Determine the (x, y) coordinate at the center of the cell enclosing the given text.  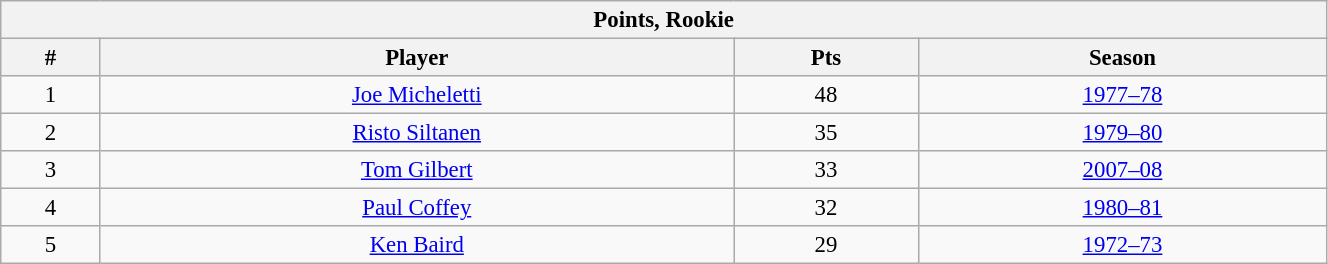
32 (826, 208)
1980–81 (1123, 208)
Risto Siltanen (417, 133)
2 (50, 133)
Ken Baird (417, 245)
Player (417, 58)
Joe Micheletti (417, 95)
Season (1123, 58)
1977–78 (1123, 95)
Pts (826, 58)
Tom Gilbert (417, 170)
5 (50, 245)
4 (50, 208)
Paul Coffey (417, 208)
1972–73 (1123, 245)
35 (826, 133)
Points, Rookie (664, 20)
33 (826, 170)
2007–08 (1123, 170)
3 (50, 170)
1979–80 (1123, 133)
29 (826, 245)
48 (826, 95)
1 (50, 95)
# (50, 58)
